Identify which cell holds the provided text, then report its [x, y] central coordinate. 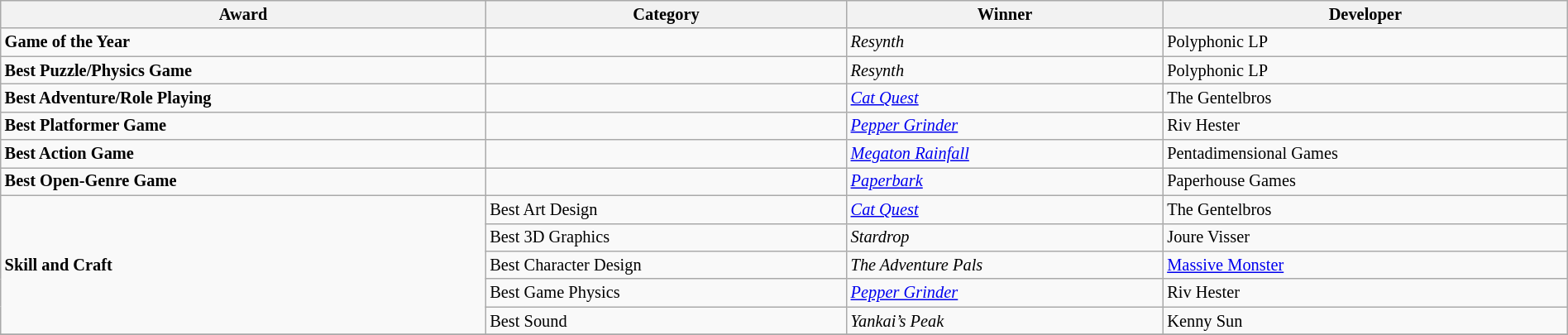
Stardrop [1006, 237]
Best Game Physics [666, 293]
Game of the Year [243, 42]
Best Character Design [666, 265]
Category [666, 14]
Best Puzzle/Physics Game [243, 70]
Joure Visser [1365, 237]
Developer [1365, 14]
Best 3D Graphics [666, 237]
The Adventure Pals [1006, 265]
Award [243, 14]
Megaton Rainfall [1006, 154]
Paperbark [1006, 181]
Kenny Sun [1365, 321]
Yankai’s Peak [1006, 321]
Best Open-Genre Game [243, 181]
Best Action Game [243, 154]
Best Platformer Game [243, 126]
Pentadimensional Games [1365, 154]
Paperhouse Games [1365, 181]
Best Art Design [666, 209]
Massive Monster [1365, 265]
Best Adventure/Role Playing [243, 98]
Winner [1006, 14]
Skill and Craft [243, 265]
Best Sound [666, 321]
